Detect which cell encompasses the target text, then output its [x, y] center coordinate. 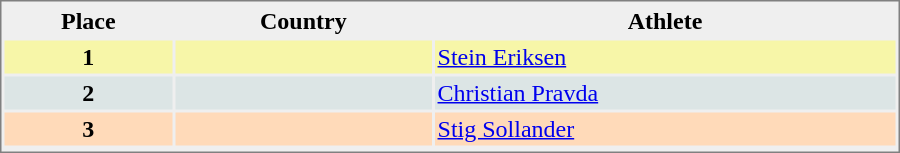
1 [88, 56]
Athlete [666, 20]
Country [303, 20]
3 [88, 128]
2 [88, 92]
Stig Sollander [666, 128]
Stein Eriksen [666, 56]
Christian Pravda [666, 92]
Place [88, 20]
